From the cell containing the given text, extract its center point as (X, Y) coordinate. 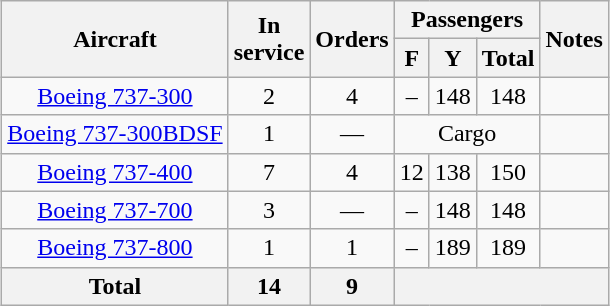
12 (412, 172)
3 (269, 210)
9 (352, 286)
F (412, 58)
Boeing 737-400 (115, 172)
Boeing 737-800 (115, 248)
150 (508, 172)
Orders (352, 39)
138 (452, 172)
Boeing 737-700 (115, 210)
14 (269, 286)
Aircraft (115, 39)
In service (269, 39)
Notes (574, 39)
2 (269, 96)
Cargo (467, 134)
Y (452, 58)
Boeing 737-300BDSF (115, 134)
Boeing 737-300 (115, 96)
7 (269, 172)
Passengers (467, 20)
